Detect which cell encompasses the target text, then output its [x, y] center coordinate. 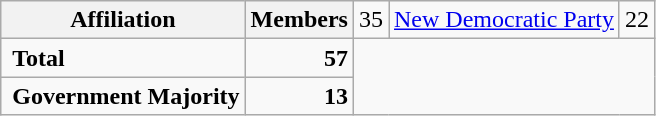
57 [299, 58]
13 [299, 96]
Affiliation [123, 20]
22 [636, 20]
Members [299, 20]
Total [123, 58]
35 [370, 20]
Government Majority [123, 96]
New Democratic Party [504, 20]
